Search for the cell housing the specified text and yield its [X, Y] center coordinate. 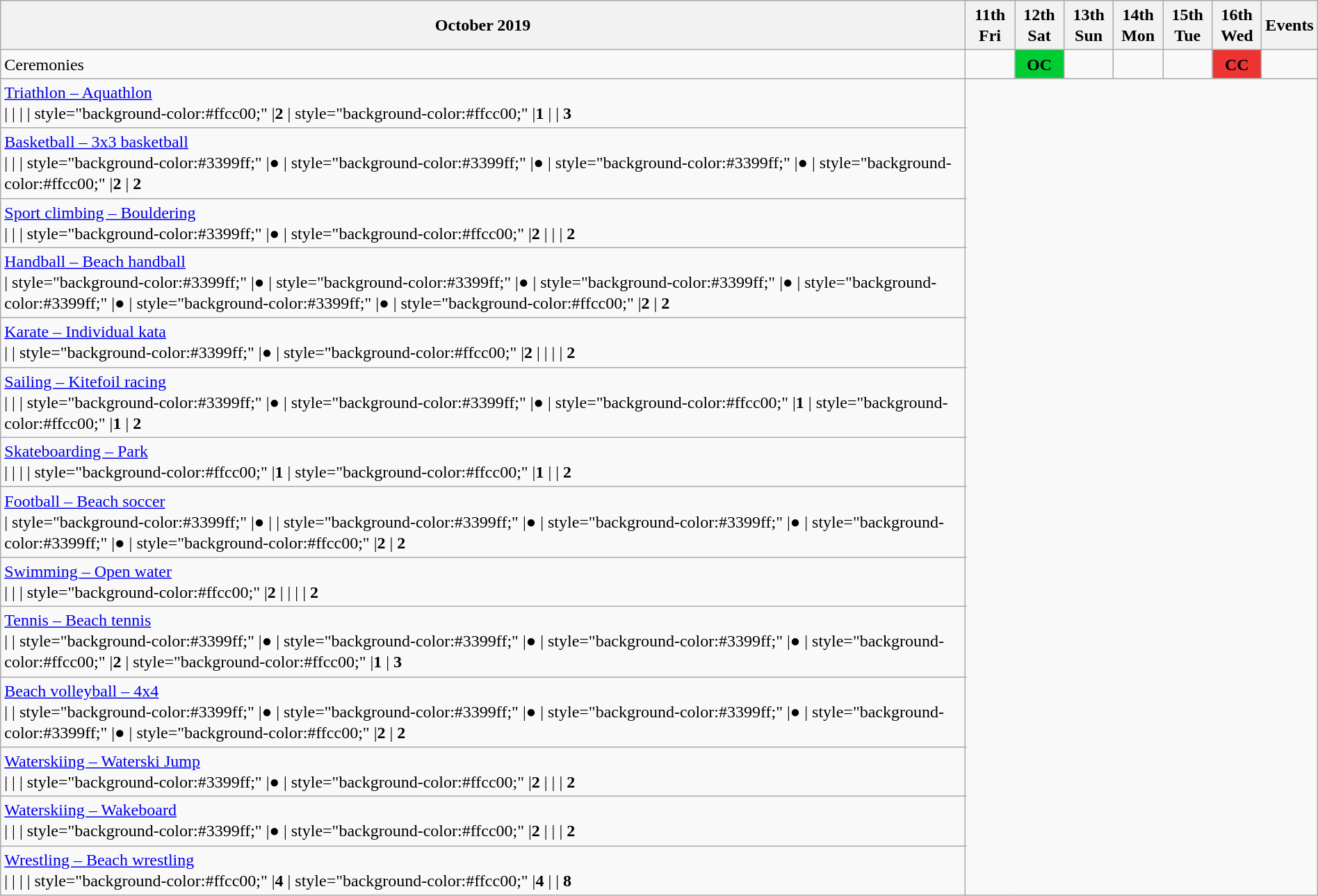
Wrestling – Beach wrestling| | | | style="background-color:#ffcc00;" |4 | style="background-color:#ffcc00;" |4 | | 8 [483, 870]
CC [1237, 64]
11thFri [990, 25]
OC [1040, 64]
Ceremonies [483, 64]
16thWed [1237, 25]
Skateboarding – Park| | | | style="background-color:#ffcc00;" |1 | style="background-color:#ffcc00;" |1 | | 2 [483, 462]
15thTue [1187, 25]
13thSun [1089, 25]
Waterskiing – Waterski Jump| | | style="background-color:#3399ff;" |● | style="background-color:#ffcc00;" |2 | | | 2 [483, 772]
Swimming – Open water| | | style="background-color:#ffcc00;" |2 | | | | 2 [483, 581]
14thMon [1139, 25]
Karate – Individual kata| | style="background-color:#3399ff;" |● | style="background-color:#ffcc00;" |2 | | | | 2 [483, 342]
Events [1289, 25]
Waterskiing – Wakeboard| | | style="background-color:#3399ff;" |● | style="background-color:#ffcc00;" |2 | | | 2 [483, 822]
October 2019 [483, 25]
12thSat [1040, 25]
Sport climbing – Bouldering| | | style="background-color:#3399ff;" |● | style="background-color:#ffcc00;" |2 | | | 2 [483, 222]
Triathlon – Aquathlon| | | | style="background-color:#ffcc00;" |2 | style="background-color:#ffcc00;" |1 | | 3 [483, 103]
